For the text-containing cell, return its midpoint in [x, y] coordinate format. 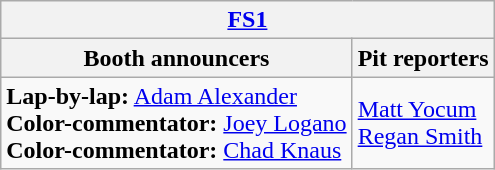
Pit reporters [423, 58]
FS1 [248, 20]
Lap-by-lap: Adam AlexanderColor-commentator: Joey LoganoColor-commentator: Chad Knaus [176, 123]
Booth announcers [176, 58]
Matt YocumRegan Smith [423, 123]
